Determine the [x, y] coordinate at the center of the cell enclosing the given text.  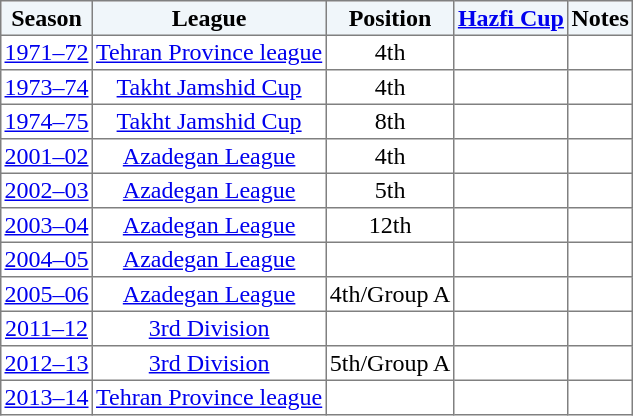
8th [390, 121]
2012–13 [47, 363]
2003–04 [47, 225]
2011–12 [47, 328]
5th/Group A [390, 363]
2013–14 [47, 397]
1971–72 [47, 52]
12th [390, 225]
4th/Group A [390, 294]
2005–06 [47, 294]
2001–02 [47, 156]
1973–74 [47, 87]
Notes [600, 18]
League [209, 18]
Position [390, 18]
Season [47, 18]
1974–75 [47, 121]
2002–03 [47, 190]
2004–05 [47, 259]
5th [390, 190]
Hazfi Cup [511, 18]
